Identify which cell holds the provided text, then report its (x, y) central coordinate. 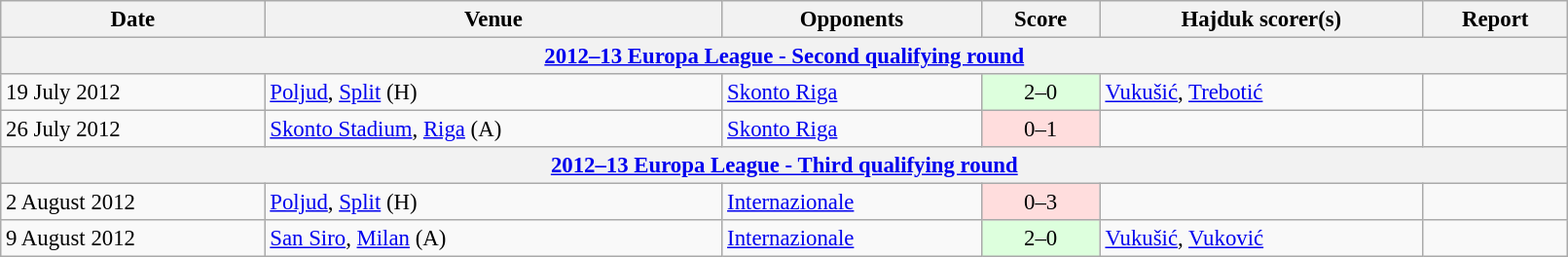
Score (1040, 19)
Opponents (852, 19)
Date (132, 19)
0–3 (1040, 202)
9 August 2012 (132, 239)
Report (1495, 19)
Venue (493, 19)
26 July 2012 (132, 129)
19 July 2012 (132, 92)
Vukušić, Trebotić (1261, 92)
0–1 (1040, 129)
San Siro, Milan (A) (493, 239)
Hajduk scorer(s) (1261, 19)
2012–13 Europa League - Second qualifying round (784, 56)
Skonto Stadium, Riga (A) (493, 129)
2 August 2012 (132, 202)
Vukušić, Vuković (1261, 239)
2012–13 Europa League - Third qualifying round (784, 165)
